Detect which cell encompasses the target text, then output its [X, Y] center coordinate. 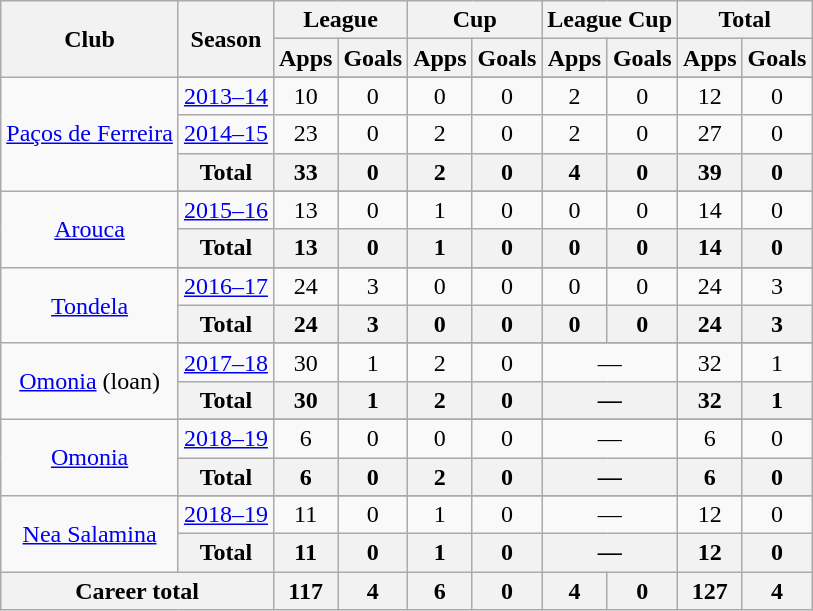
27 [710, 134]
2017–18 [226, 362]
23 [305, 134]
127 [710, 591]
117 [305, 591]
2016–17 [226, 286]
League [340, 20]
Season [226, 39]
Tondela [90, 305]
Club [90, 39]
33 [305, 172]
2015–16 [226, 210]
2013–14 [226, 96]
Cup [475, 20]
Nea Salamina [90, 534]
League Cup [610, 20]
10 [305, 96]
Omonia [90, 457]
2014–15 [226, 134]
Career total [138, 591]
Paços de Ferreira [90, 134]
39 [710, 172]
Omonia (loan) [90, 381]
Arouca [90, 229]
